Locate the cell with the specified text and output its [X, Y] center coordinate. 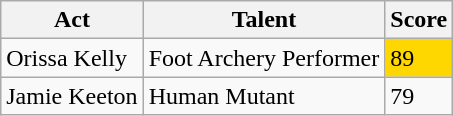
Act [72, 20]
89 [419, 58]
Foot Archery Performer [264, 58]
Orissa Kelly [72, 58]
Score [419, 20]
Talent [264, 20]
Human Mutant [264, 96]
Jamie Keeton [72, 96]
79 [419, 96]
